Pinpoint the cell where the given text exists, returning its [X, Y] midpoint coordinate. 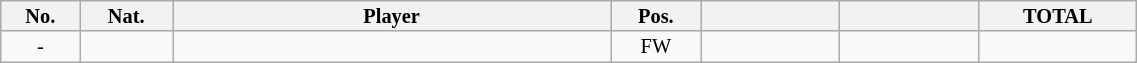
- [40, 46]
FW [656, 46]
Player [392, 16]
Nat. [126, 16]
No. [40, 16]
TOTAL [1058, 16]
Pos. [656, 16]
